Identify which cell holds the provided text, then report its [X, Y] central coordinate. 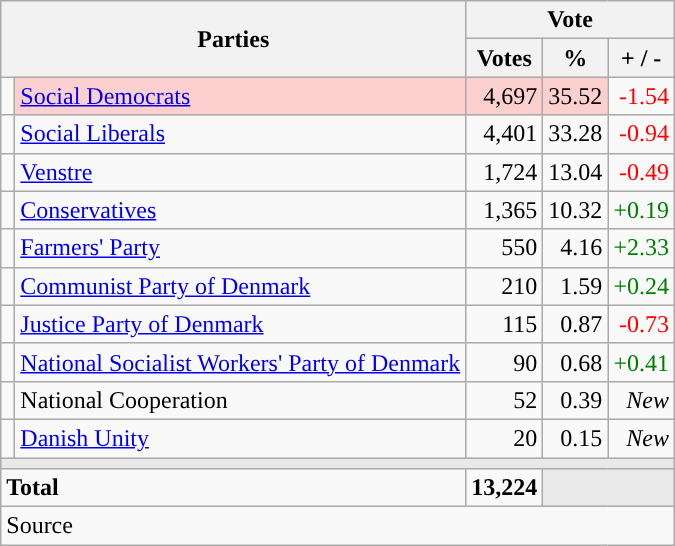
-0.73 [642, 324]
Danish Unity [240, 438]
+0.24 [642, 286]
Farmers' Party [240, 248]
4,697 [504, 96]
Communist Party of Denmark [240, 286]
115 [504, 324]
52 [504, 400]
10.32 [576, 210]
Justice Party of Denmark [240, 324]
+0.41 [642, 362]
-1.54 [642, 96]
Social Democrats [240, 96]
Venstre [240, 172]
1.59 [576, 286]
33.28 [576, 134]
4,401 [504, 134]
4.16 [576, 248]
1,365 [504, 210]
+ / - [642, 58]
35.52 [576, 96]
Vote [570, 20]
National Socialist Workers' Party of Denmark [240, 362]
0.87 [576, 324]
90 [504, 362]
13.04 [576, 172]
Parties [234, 39]
Social Liberals [240, 134]
0.68 [576, 362]
-0.49 [642, 172]
550 [504, 248]
Source [338, 526]
+2.33 [642, 248]
Conservatives [240, 210]
20 [504, 438]
0.15 [576, 438]
Votes [504, 58]
Total [234, 488]
210 [504, 286]
National Cooperation [240, 400]
0.39 [576, 400]
-0.94 [642, 134]
+0.19 [642, 210]
1,724 [504, 172]
% [576, 58]
13,224 [504, 488]
